Find where the given text appears and provide that cell's center as [x, y] coordinate. 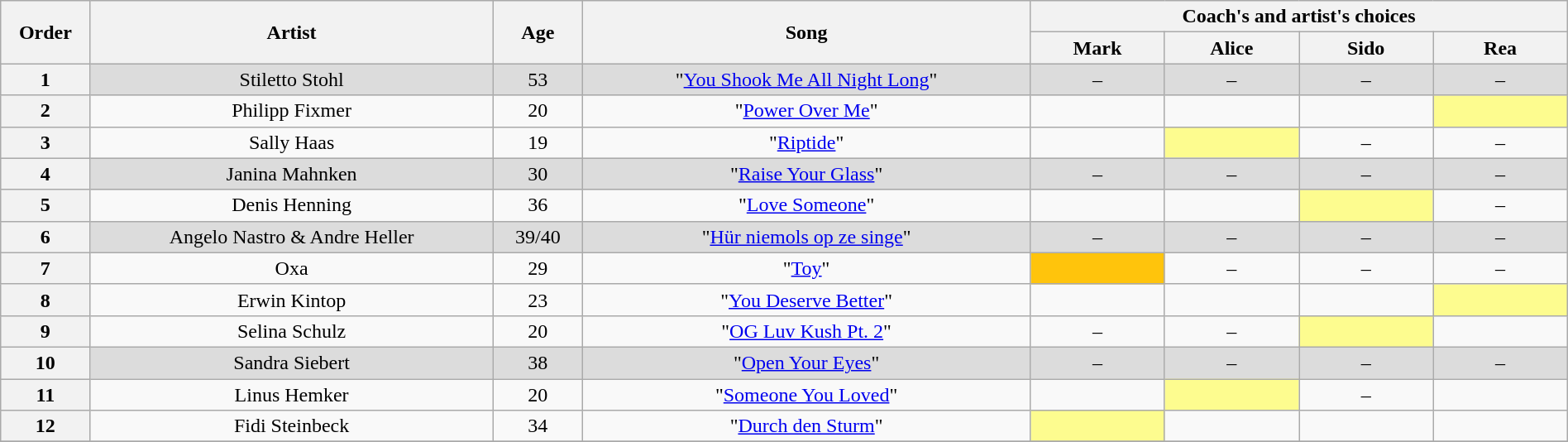
12 [45, 426]
Rea [1500, 48]
"Durch den Sturm" [806, 426]
11 [45, 395]
Sido [1365, 48]
Fidi Steinbeck [291, 426]
53 [538, 79]
Stiletto Stohl [291, 79]
19 [538, 142]
Sally Haas [291, 142]
Angelo Nastro & Andre Heller [291, 237]
Order [45, 32]
"Power Over Me" [806, 111]
"Raise Your Glass" [806, 174]
Artist [291, 32]
8 [45, 300]
"You Deserve Better" [806, 300]
"Hür niemols op ze singe" [806, 237]
6 [45, 237]
7 [45, 268]
"Toy" [806, 268]
3 [45, 142]
4 [45, 174]
36 [538, 205]
"OG Luv Kush Pt. 2" [806, 331]
5 [45, 205]
Linus Hemker [291, 395]
Philipp Fixmer [291, 111]
10 [45, 363]
Age [538, 32]
39/40 [538, 237]
Alice [1231, 48]
"Someone You Loved" [806, 395]
Janina Mahnken [291, 174]
Coach's and artist's choices [1299, 17]
Song [806, 32]
Selina Schulz [291, 331]
Oxa [291, 268]
"Riptide" [806, 142]
Mark [1097, 48]
30 [538, 174]
29 [538, 268]
38 [538, 363]
34 [538, 426]
"Love Someone" [806, 205]
1 [45, 79]
"Open Your Eyes" [806, 363]
"You Shook Me All Night Long" [806, 79]
Sandra Siebert [291, 363]
Denis Henning [291, 205]
2 [45, 111]
9 [45, 331]
23 [538, 300]
Erwin Kintop [291, 300]
